Output the (X, Y) coordinate of the center of the cell containing the given text.  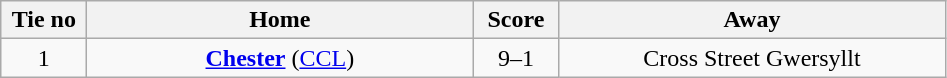
Score (516, 20)
1 (44, 58)
Cross Street Gwersyllt (752, 58)
Home (280, 20)
Away (752, 20)
Chester (CCL) (280, 58)
Tie no (44, 20)
9–1 (516, 58)
